Return the [x, y] coordinate for the center point of the cell that contains the specified text.  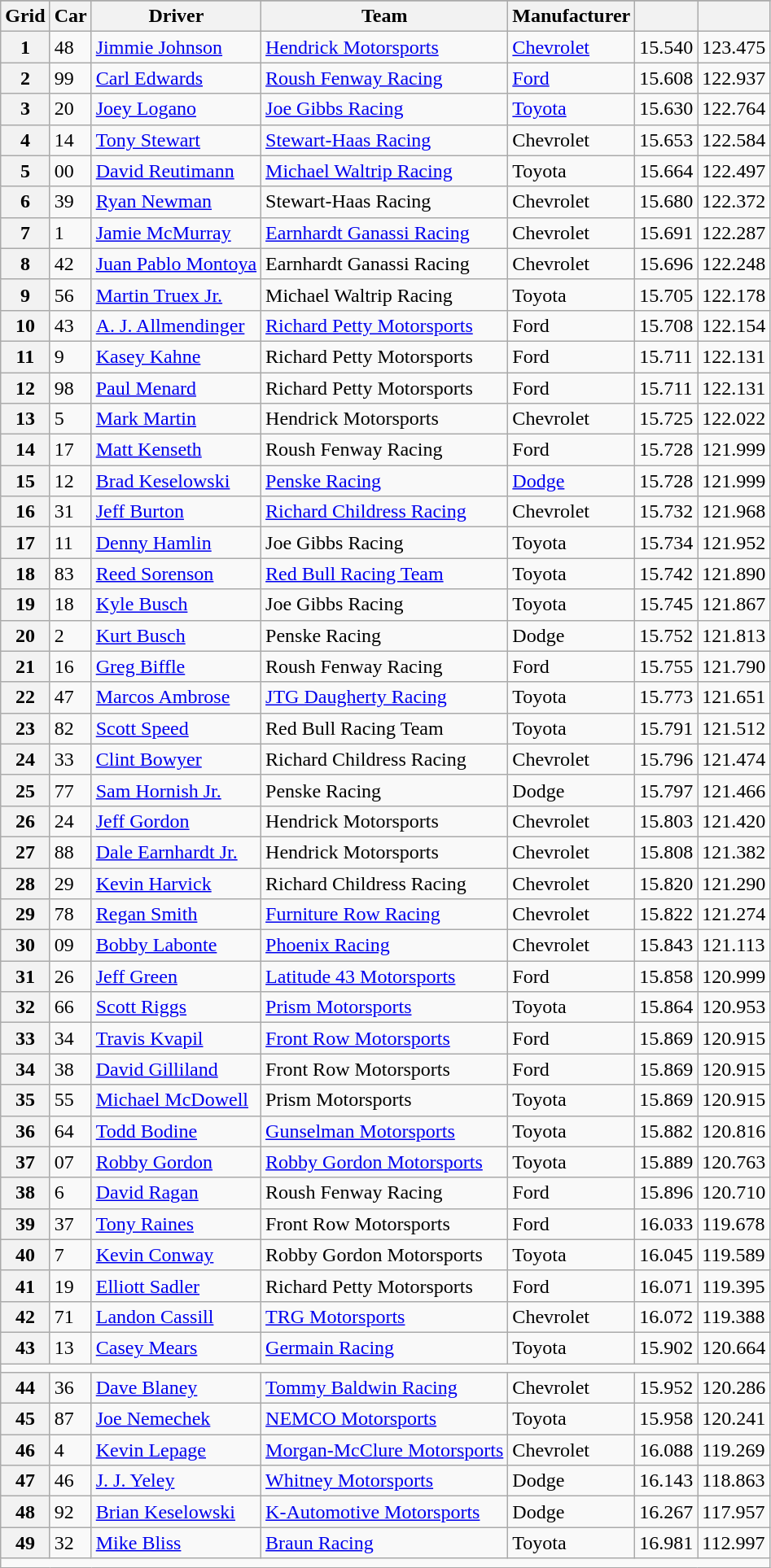
122.584 [734, 140]
15.843 [666, 946]
45 [25, 1419]
J. J. Yeley [176, 1481]
120.999 [734, 976]
15.680 [666, 202]
15.952 [666, 1388]
Travis Kvapil [176, 1038]
15.540 [666, 47]
15.820 [666, 883]
15.889 [666, 1162]
JTG Daugherty Racing [384, 697]
16.981 [666, 1543]
Robby Gordon [176, 1162]
15.608 [666, 78]
15.732 [666, 512]
Mark Martin [176, 419]
15.691 [666, 233]
99 [70, 78]
Tommy Baldwin Racing [384, 1388]
Gunselman Motorsports [384, 1131]
15.664 [666, 171]
122.764 [734, 109]
15.708 [666, 325]
92 [70, 1512]
119.395 [734, 1286]
Germain Racing [384, 1347]
Jeff Green [176, 976]
Whitney Motorsports [384, 1481]
Scott Speed [176, 728]
15.745 [666, 605]
66 [70, 1007]
Tony Raines [176, 1224]
121.382 [734, 852]
Latitude 43 Motorsports [384, 976]
3 [25, 109]
15.734 [666, 543]
120.664 [734, 1347]
15.858 [666, 976]
120.953 [734, 1007]
Matt Kenseth [176, 450]
Regan Smith [176, 915]
David Reutimann [176, 171]
16.088 [666, 1450]
119.269 [734, 1450]
Dale Earnhardt Jr. [176, 852]
Clint Bowyer [176, 759]
Driver [176, 16]
15.797 [666, 790]
30 [25, 946]
121.466 [734, 790]
122.497 [734, 171]
122.248 [734, 264]
98 [70, 388]
122.372 [734, 202]
15.752 [666, 635]
Ryan Newman [176, 202]
121.968 [734, 512]
TRG Motorsports [384, 1317]
25 [25, 790]
28 [25, 883]
15.653 [666, 140]
Dave Blaney [176, 1388]
120.241 [734, 1419]
Kevin Harvick [176, 883]
Jeff Gordon [176, 821]
Bobby Labonte [176, 946]
121.867 [734, 605]
15.773 [666, 697]
119.589 [734, 1255]
15.725 [666, 419]
121.952 [734, 543]
Team [384, 16]
55 [70, 1100]
15.902 [666, 1347]
NEMCO Motorsports [384, 1419]
123.475 [734, 47]
15.630 [666, 109]
15.796 [666, 759]
112.997 [734, 1543]
49 [25, 1543]
122.937 [734, 78]
44 [25, 1388]
22 [25, 697]
Kyle Busch [176, 605]
David Ragan [176, 1193]
41 [25, 1286]
Marcos Ambrose [176, 697]
35 [25, 1100]
Jamie McMurray [176, 233]
64 [70, 1131]
121.512 [734, 728]
Greg Biffle [176, 666]
16.033 [666, 1224]
Todd Bodine [176, 1131]
16.071 [666, 1286]
16.072 [666, 1317]
09 [70, 946]
Scott Riggs [176, 1007]
119.388 [734, 1317]
Brian Keselowski [176, 1512]
Martin Truex Jr. [176, 295]
23 [25, 728]
121.890 [734, 574]
83 [70, 574]
21 [25, 666]
Jeff Burton [176, 512]
Kurt Busch [176, 635]
Phoenix Racing [384, 946]
88 [70, 852]
15.742 [666, 574]
Paul Menard [176, 388]
15.822 [666, 915]
Kevin Lepage [176, 1450]
10 [25, 325]
Landon Cassill [176, 1317]
15.808 [666, 852]
Joe Nemechek [176, 1419]
56 [70, 295]
120.286 [734, 1388]
Mike Bliss [176, 1543]
Grid [25, 16]
15.882 [666, 1131]
121.113 [734, 946]
78 [70, 915]
Sam Hornish Jr. [176, 790]
07 [70, 1162]
Jimmie Johnson [176, 47]
Morgan-McClure Motorsports [384, 1450]
15 [25, 481]
Denny Hamlin [176, 543]
15.864 [666, 1007]
Braun Racing [384, 1543]
Kasey Kahne [176, 356]
16.267 [666, 1512]
121.813 [734, 635]
71 [70, 1317]
121.274 [734, 915]
87 [70, 1419]
15.896 [666, 1193]
15.755 [666, 666]
16.045 [666, 1255]
121.790 [734, 666]
122.022 [734, 419]
David Gilliland [176, 1069]
15.803 [666, 821]
15.791 [666, 728]
00 [70, 171]
77 [70, 790]
Furniture Row Racing [384, 915]
Joey Logano [176, 109]
A. J. Allmendinger [176, 325]
40 [25, 1255]
122.178 [734, 295]
118.863 [734, 1481]
121.420 [734, 821]
15.958 [666, 1419]
27 [25, 852]
Juan Pablo Montoya [176, 264]
121.651 [734, 697]
82 [70, 728]
15.705 [666, 295]
16.143 [666, 1481]
121.290 [734, 883]
120.763 [734, 1162]
Reed Sorenson [176, 574]
Kevin Conway [176, 1255]
Michael McDowell [176, 1100]
122.287 [734, 233]
121.474 [734, 759]
Casey Mears [176, 1347]
120.816 [734, 1131]
Manufacturer [572, 16]
122.154 [734, 325]
Carl Edwards [176, 78]
8 [25, 264]
15.696 [666, 264]
K-Automotive Motorsports [384, 1512]
120.710 [734, 1193]
Elliott Sadler [176, 1286]
Brad Keselowski [176, 481]
119.678 [734, 1224]
Car [70, 16]
117.957 [734, 1512]
Tony Stewart [176, 140]
